Scan for the cell matching the given text and deliver its [X, Y] coordinate at center. 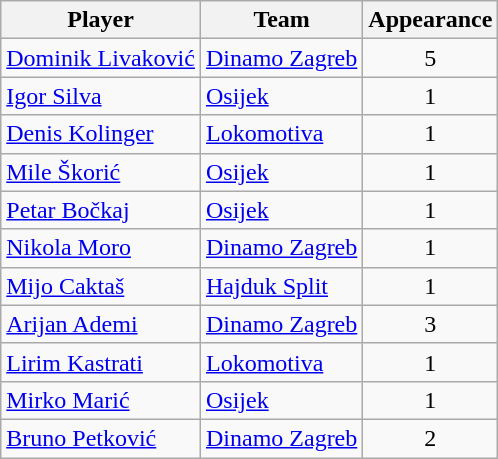
Igor Silva [101, 96]
Player [101, 20]
Lirim Kastrati [101, 362]
Denis Kolinger [101, 134]
Bruno Petković [101, 438]
Hajduk Split [281, 286]
Team [281, 20]
Appearance [430, 20]
Dominik Livaković [101, 58]
5 [430, 58]
Petar Bočkaj [101, 210]
2 [430, 438]
3 [430, 324]
Mijo Caktaš [101, 286]
Mirko Marić [101, 400]
Mile Škorić [101, 172]
Nikola Moro [101, 248]
Arijan Ademi [101, 324]
